Return the (x, y) coordinate for the center point of the cell that contains the specified text.  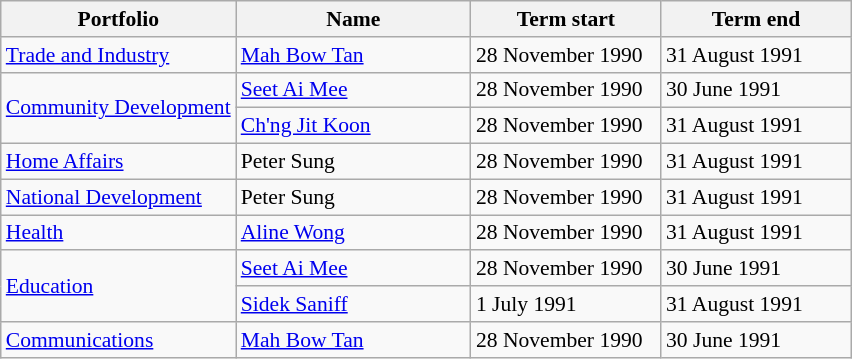
Name (354, 19)
Portfolio (118, 19)
Sidek Saniff (354, 304)
Communications (118, 340)
Home Affairs (118, 162)
1 July 1991 (566, 304)
Education (118, 286)
Health (118, 233)
National Development (118, 197)
Aline Wong (354, 233)
Community Development (118, 108)
Term start (566, 19)
Ch'ng Jit Koon (354, 126)
Trade and Industry (118, 55)
Term end (756, 19)
